Return (X, Y) of the center of cell containing provided text 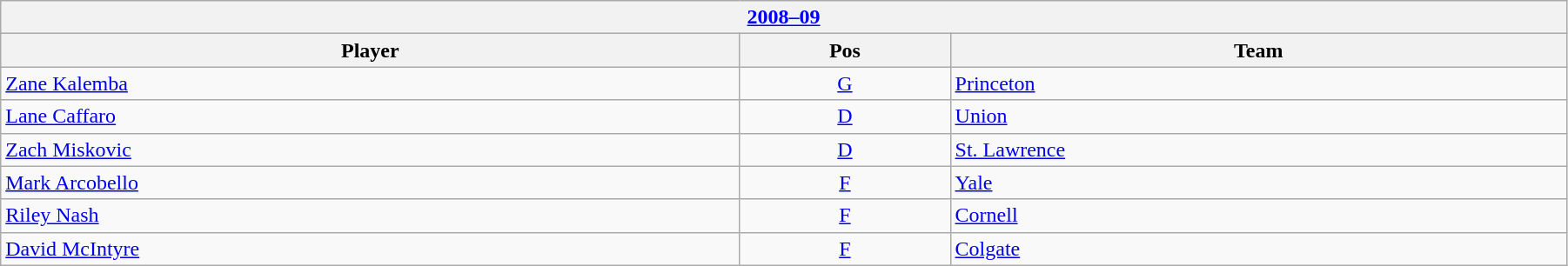
St. Lawrence (1258, 150)
Zach Miskovic (371, 150)
Player (371, 50)
Cornell (1258, 216)
2008–09 (784, 17)
Team (1258, 50)
G (845, 83)
Zane Kalemba (371, 83)
Pos (845, 50)
Yale (1258, 183)
Riley Nash (371, 216)
Lane Caffaro (371, 116)
Princeton (1258, 83)
Colgate (1258, 249)
Mark Arcobello (371, 183)
Union (1258, 116)
David McIntyre (371, 249)
